Return (X, Y) of the center of cell containing provided text 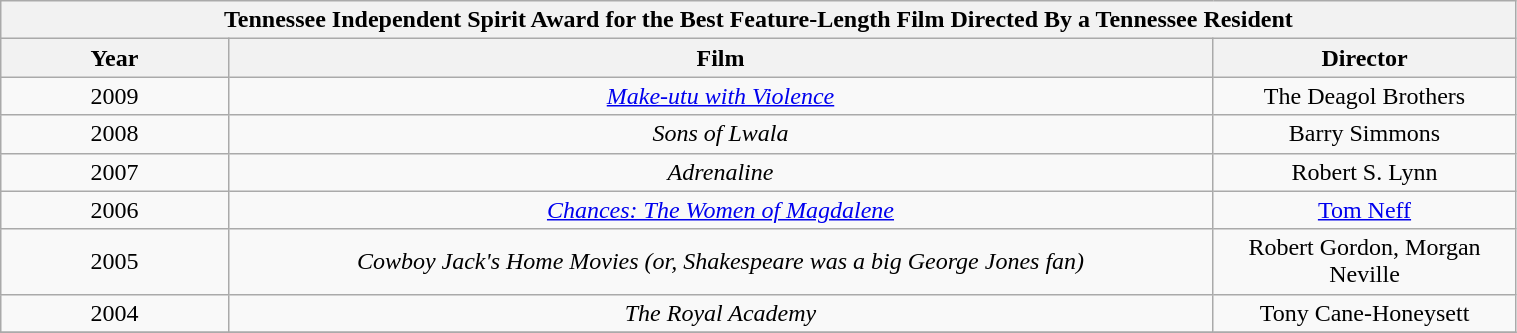
Year (114, 58)
Director (1364, 58)
Robert Gordon, Morgan Neville (1364, 262)
2009 (114, 96)
Robert S. Lynn (1364, 172)
2006 (114, 210)
Tom Neff (1364, 210)
Film (720, 58)
Barry Simmons (1364, 134)
Tony Cane-Honeysett (1364, 313)
Tennessee Independent Spirit Award for the Best Feature-Length Film Directed By a Tennessee Resident (758, 20)
2004 (114, 313)
Cowboy Jack's Home Movies (or, Shakespeare was a big George Jones fan) (720, 262)
The Royal Academy (720, 313)
2007 (114, 172)
Sons of Lwala (720, 134)
2008 (114, 134)
2005 (114, 262)
The Deagol Brothers (1364, 96)
Chances: The Women of Magdalene (720, 210)
Adrenaline (720, 172)
Make-utu with Violence (720, 96)
